Return the (X, Y) coordinate for the center point of the cell that contains the specified text.  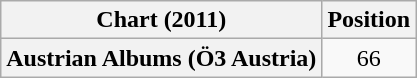
66 (369, 58)
Position (369, 20)
Chart (2011) (162, 20)
Austrian Albums (Ö3 Austria) (162, 58)
